Pinpoint the cell where the given text exists, returning its [x, y] midpoint coordinate. 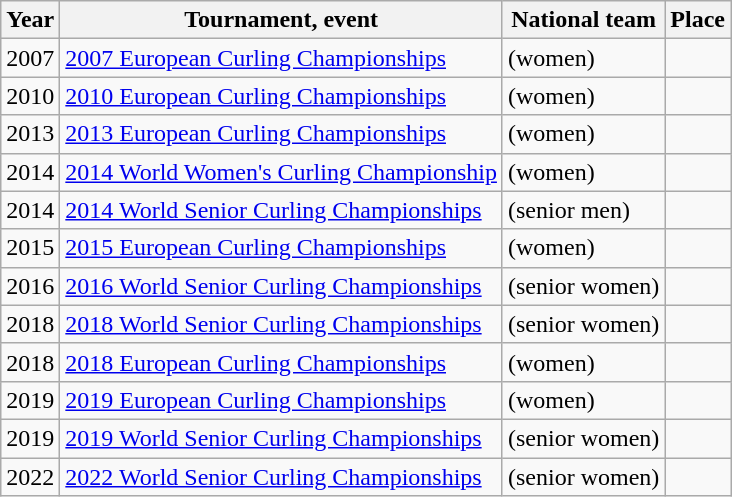
2018 World Senior Curling Championships [282, 324]
2010 European Curling Championships [282, 96]
2019 World Senior Curling Championships [282, 438]
Place [698, 20]
2014 World Women's Curling Championship [282, 172]
2013 European Curling Championships [282, 134]
2016 [30, 286]
2018 European Curling Championships [282, 362]
National team [583, 20]
2016 World Senior Curling Championships [282, 286]
2019 European Curling Championships [282, 400]
2022 [30, 477]
(senior men) [583, 210]
Tournament, event [282, 20]
2010 [30, 96]
2014 World Senior Curling Championships [282, 210]
2015 [30, 248]
2007 European Curling Championships [282, 58]
2007 [30, 58]
Year [30, 20]
2015 European Curling Championships [282, 248]
2013 [30, 134]
2022 World Senior Curling Championships [282, 477]
